Pinpoint the cell where the given text exists, returning its [x, y] midpoint coordinate. 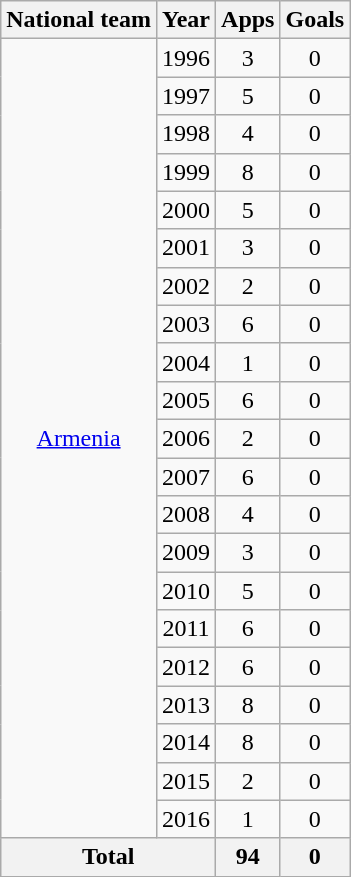
2009 [186, 553]
2015 [186, 781]
Total [108, 857]
1996 [186, 58]
2005 [186, 400]
2013 [186, 705]
Goals [315, 20]
2012 [186, 667]
Apps [248, 20]
2007 [186, 477]
2001 [186, 248]
1997 [186, 96]
2002 [186, 286]
2016 [186, 819]
Year [186, 20]
94 [248, 857]
2014 [186, 743]
2011 [186, 629]
2006 [186, 438]
National team [79, 20]
2008 [186, 515]
1999 [186, 172]
2000 [186, 210]
2010 [186, 591]
Armenia [79, 438]
1998 [186, 134]
2004 [186, 362]
2003 [186, 324]
